Capture the cell that displays the provided text and extract its [x, y] central coordinate. 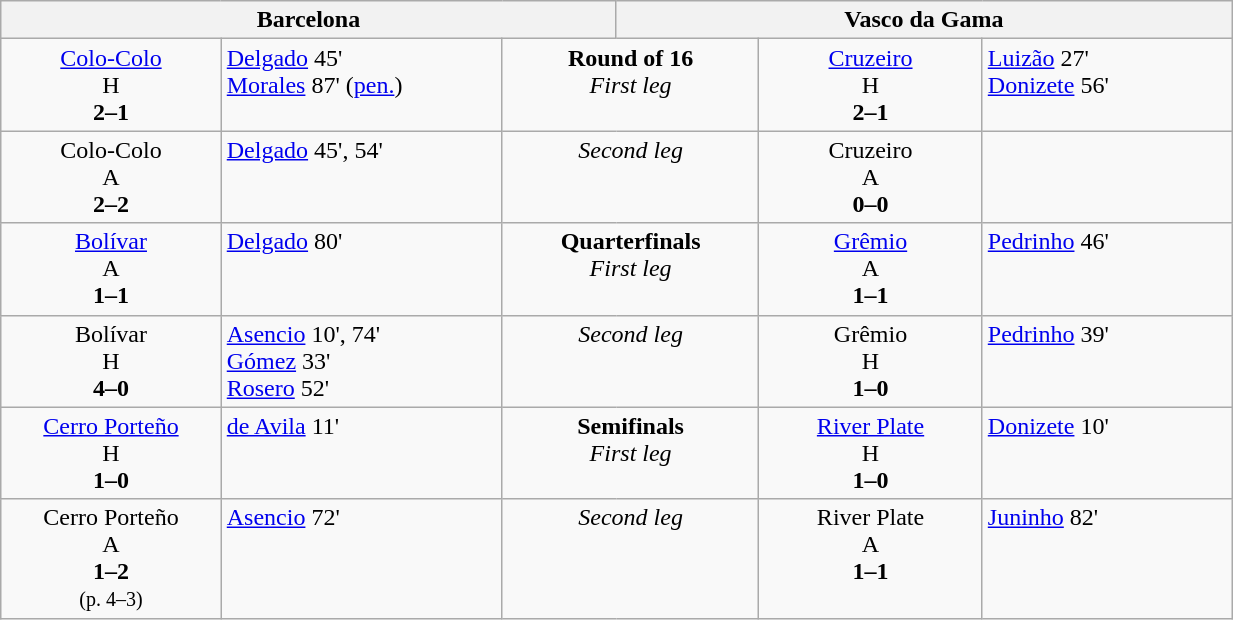
Round of 16 First leg [630, 85]
River Plate H1–0 [870, 453]
Colo-Colo A 2–2 [111, 177]
Cerro Porteño H1–0 [111, 453]
Delgado 45', 54' [362, 177]
Juninho 82' [1106, 558]
Colo-Colo H 2–1 [111, 85]
Semifinals First leg [630, 453]
Delgado 45'Morales 87' (pen.) [362, 85]
Barcelona [308, 20]
BolívarH4–0 [111, 361]
River PlateA1–1 [870, 558]
Asencio 72' [362, 558]
Pedrinho 46' [1106, 269]
de Avila 11' [362, 453]
Grêmio A1–1 [870, 269]
Bolívar A1–1 [111, 269]
Donizete 10' [1106, 453]
GrêmioH1–0 [870, 361]
Cruzeiro H 2–1 [870, 85]
Vasco da Gama [924, 20]
Luizão 27'Donizete 56' [1106, 85]
Quarterfinals First leg [630, 269]
Pedrinho 39' [1106, 361]
Cerro PorteñoA1–2(p. 4–3) [111, 558]
CruzeiroA0–0 [870, 177]
Asencio 10', 74'Gómez 33'Rosero 52' [362, 361]
Delgado 80' [362, 269]
